Find where the given text appears and provide that cell's center as (x, y) coordinate. 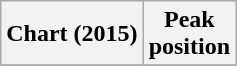
Peakposition (189, 34)
Chart (2015) (72, 34)
